Detect which cell encompasses the target text, then output its (X, Y) center coordinate. 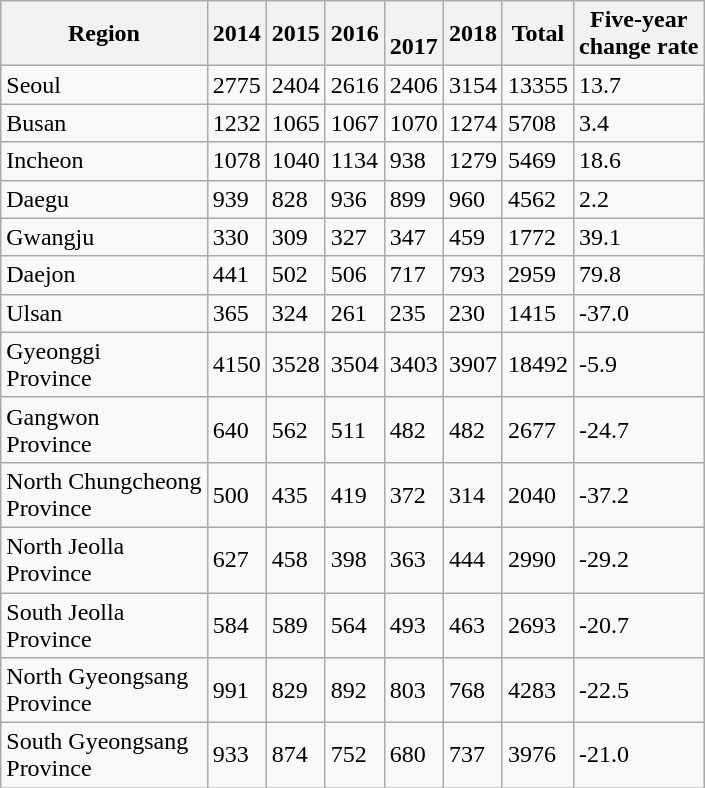
493 (414, 624)
752 (354, 756)
-37.2 (638, 494)
828 (296, 199)
2017 (414, 34)
Seoul (104, 85)
GyeonggiProvince (104, 364)
309 (296, 237)
235 (414, 313)
-5.9 (638, 364)
933 (236, 756)
327 (354, 237)
4562 (538, 199)
Ulsan (104, 313)
1415 (538, 313)
1065 (296, 123)
2775 (236, 85)
GangwonProvince (104, 430)
2990 (538, 560)
2015 (296, 34)
Busan (104, 123)
458 (296, 560)
589 (296, 624)
4283 (538, 690)
South GyeongsangProvince (104, 756)
314 (472, 494)
564 (354, 624)
-20.7 (638, 624)
640 (236, 430)
-22.5 (638, 690)
737 (472, 756)
2404 (296, 85)
79.8 (638, 275)
1040 (296, 161)
960 (472, 199)
2040 (538, 494)
584 (236, 624)
2014 (236, 34)
511 (354, 430)
324 (296, 313)
Five-yearchange rate (638, 34)
1772 (538, 237)
938 (414, 161)
3976 (538, 756)
3.4 (638, 123)
680 (414, 756)
502 (296, 275)
435 (296, 494)
North GyeongsangProvince (104, 690)
1067 (354, 123)
2693 (538, 624)
419 (354, 494)
627 (236, 560)
2.2 (638, 199)
North JeollaProvince (104, 560)
3528 (296, 364)
562 (296, 430)
463 (472, 624)
372 (414, 494)
3403 (414, 364)
261 (354, 313)
Gwangju (104, 237)
1279 (472, 161)
3154 (472, 85)
459 (472, 237)
2406 (414, 85)
5708 (538, 123)
717 (414, 275)
1134 (354, 161)
230 (472, 313)
793 (472, 275)
347 (414, 237)
768 (472, 690)
892 (354, 690)
2959 (538, 275)
1232 (236, 123)
Region (104, 34)
1078 (236, 161)
2616 (354, 85)
2018 (472, 34)
1070 (414, 123)
North ChungcheongProvince (104, 494)
441 (236, 275)
1274 (472, 123)
South JeollaProvince (104, 624)
444 (472, 560)
Total (538, 34)
330 (236, 237)
506 (354, 275)
803 (414, 690)
13355 (538, 85)
-24.7 (638, 430)
2016 (354, 34)
-29.2 (638, 560)
2677 (538, 430)
18.6 (638, 161)
829 (296, 690)
3907 (472, 364)
500 (236, 494)
13.7 (638, 85)
363 (414, 560)
365 (236, 313)
18492 (538, 364)
4150 (236, 364)
39.1 (638, 237)
991 (236, 690)
874 (296, 756)
-37.0 (638, 313)
936 (354, 199)
5469 (538, 161)
Incheon (104, 161)
3504 (354, 364)
Daejon (104, 275)
899 (414, 199)
398 (354, 560)
939 (236, 199)
-21.0 (638, 756)
Daegu (104, 199)
